From the cell containing the given text, extract its center point as [X, Y] coordinate. 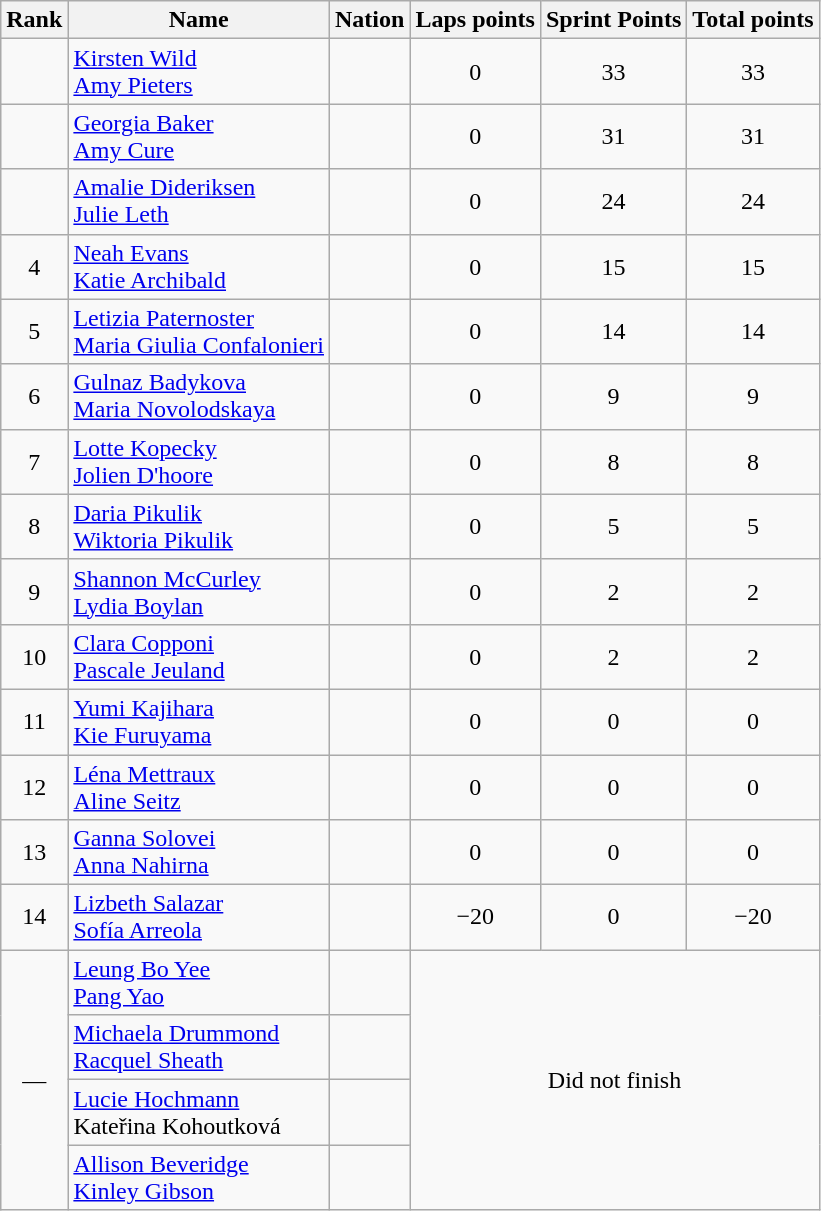
Laps points [475, 20]
Léna MettrauxAline Seitz [199, 786]
12 [34, 786]
Michaela DrummondRacquel Sheath [199, 1048]
Shannon McCurleyLydia Boylan [199, 592]
Yumi KajiharaKie Furuyama [199, 722]
Kirsten WildAmy Pieters [199, 72]
Lotte KopeckyJolien D'hoore [199, 462]
Did not finish [614, 1080]
Rank [34, 20]
Neah EvansKatie Archibald [199, 266]
Daria PikulikWiktoria Pikulik [199, 526]
6 [34, 396]
7 [34, 462]
Gulnaz BadykovaMaria Novolodskaya [199, 396]
13 [34, 852]
Lizbeth SalazarSofía Arreola [199, 918]
Sprint Points [613, 20]
Name [199, 20]
4 [34, 266]
Total points [753, 20]
Georgia BakerAmy Cure [199, 136]
Nation [370, 20]
Ganna SoloveiAnna Nahirna [199, 852]
Amalie DideriksenJulie Leth [199, 202]
Lucie HochmannKateřina Kohoutková [199, 1112]
Allison BeveridgeKinley Gibson [199, 1178]
Letizia PaternosterMaria Giulia Confalonieri [199, 332]
— [34, 1080]
Clara CopponiPascale Jeuland [199, 656]
11 [34, 722]
10 [34, 656]
Leung Bo YeePang Yao [199, 982]
